Return the (X, Y) coordinate for the center point of the cell that contains the specified text.  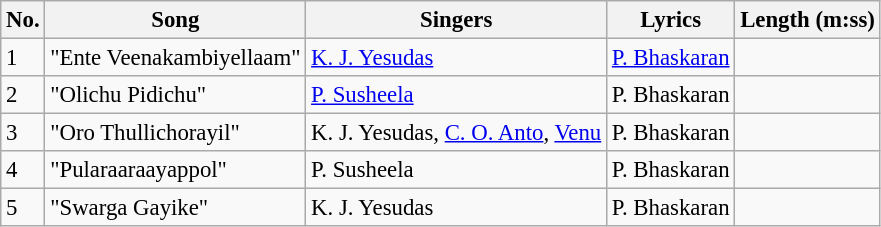
5 (23, 208)
No. (23, 20)
1 (23, 58)
Singers (456, 20)
3 (23, 133)
2 (23, 95)
"Pularaaraayappol" (176, 170)
Lyrics (671, 20)
"Olichu Pidichu" (176, 95)
4 (23, 170)
Song (176, 20)
Length (m:ss) (808, 20)
"Ente Veenakambiyellaam" (176, 58)
"Swarga Gayike" (176, 208)
K. J. Yesudas, C. O. Anto, Venu (456, 133)
"Oro Thullichorayil" (176, 133)
